Scan for the cell matching the given text and deliver its [x, y] coordinate at center. 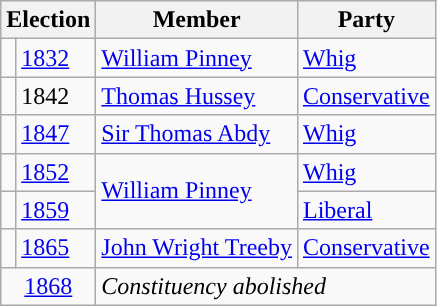
Liberal [366, 210]
1852 [56, 172]
Constituency abolished [266, 286]
1868 [48, 286]
1865 [56, 248]
1832 [56, 58]
1842 [56, 96]
1859 [56, 210]
Party [366, 20]
Election [48, 20]
Sir Thomas Abdy [197, 134]
John Wright Treeby [197, 248]
1847 [56, 134]
Member [197, 20]
Thomas Hussey [197, 96]
